Determine the (x, y) coordinate at the center of the cell enclosing the given text.  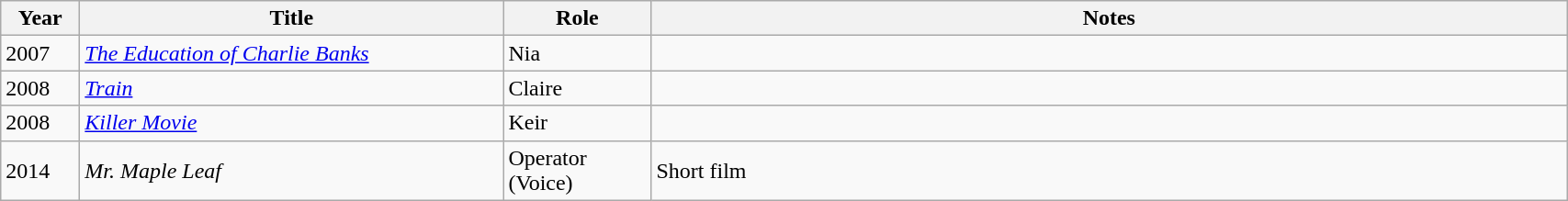
Notes (1110, 18)
2007 (40, 53)
2014 (40, 171)
Title (292, 18)
Year (40, 18)
Role (577, 18)
Keir (577, 123)
Killer Movie (292, 123)
Nia (577, 53)
Mr. Maple Leaf (292, 171)
Claire (577, 88)
The Education of Charlie Banks (292, 53)
Operator (Voice) (577, 171)
Short film (1110, 171)
Train (292, 88)
